Pinpoint the cell where the given text exists, returning its [X, Y] midpoint coordinate. 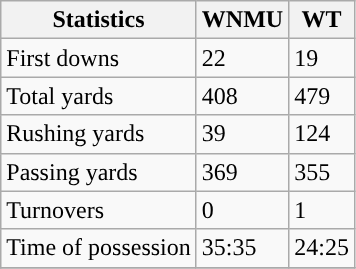
24:25 [322, 248]
22 [242, 58]
Time of possession [99, 248]
Total yards [99, 96]
Statistics [99, 20]
Rushing yards [99, 134]
355 [322, 172]
0 [242, 210]
First downs [99, 58]
WT [322, 20]
479 [322, 96]
35:35 [242, 248]
Turnovers [99, 210]
Passing yards [99, 172]
39 [242, 134]
1 [322, 210]
19 [322, 58]
408 [242, 96]
124 [322, 134]
WNMU [242, 20]
369 [242, 172]
